Pinpoint the cell where the given text exists, returning its (X, Y) midpoint coordinate. 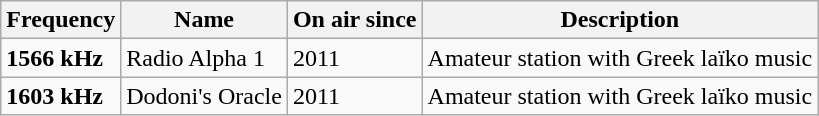
Dodoni's Oracle (204, 96)
Radio Alpha 1 (204, 58)
Frequency (61, 20)
1603 kHz (61, 96)
On air since (354, 20)
Description (620, 20)
Name (204, 20)
1566 kHz (61, 58)
